Return the [X, Y] coordinate for the center point of the cell that contains the specified text.  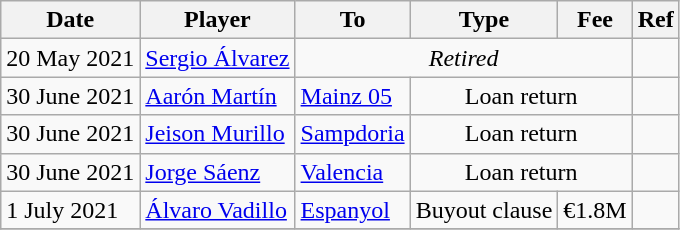
Jeison Murillo [218, 134]
Ref [656, 20]
Espanyol [352, 210]
Date [70, 20]
Sampdoria [352, 134]
€1.8M [595, 210]
Type [484, 20]
Player [218, 20]
To [352, 20]
Sergio Álvarez [218, 58]
Mainz 05 [352, 96]
Álvaro Vadillo [218, 210]
Fee [595, 20]
1 July 2021 [70, 210]
Aarón Martín [218, 96]
Retired [464, 58]
Jorge Sáenz [218, 172]
Buyout clause [484, 210]
Valencia [352, 172]
20 May 2021 [70, 58]
